Return [x, y] of the center of cell containing provided text 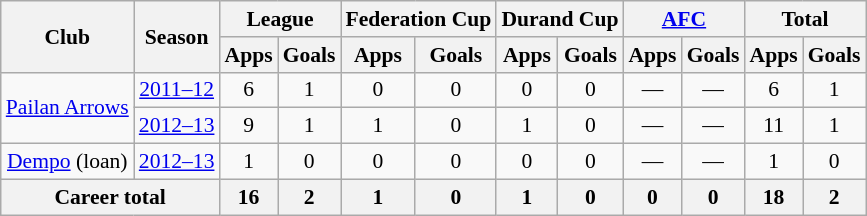
Durand Cup [560, 19]
Federation Cup [419, 19]
16 [248, 197]
League [280, 19]
Pailan Arrows [68, 108]
Club [68, 36]
2011–12 [177, 90]
Season [177, 36]
Dempo (loan) [68, 162]
Total [804, 19]
9 [248, 126]
AFC [684, 19]
Career total [110, 197]
11 [773, 126]
18 [773, 197]
